Find where the given text appears and provide that cell's center as (X, Y) coordinate. 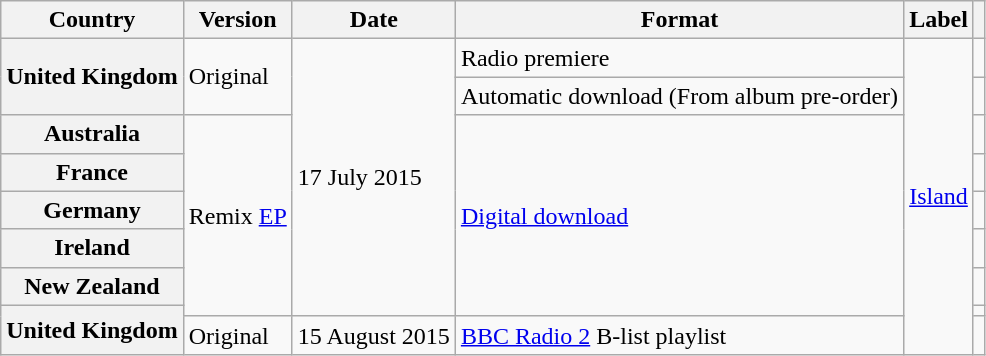
Label (939, 20)
New Zealand (92, 286)
Remix EP (238, 216)
Australia (92, 134)
Automatic download (From album pre-order) (679, 96)
Radio premiere (679, 58)
Digital download (679, 216)
Version (238, 20)
15 August 2015 (374, 335)
France (92, 172)
Country (92, 20)
17 July 2015 (374, 178)
Ireland (92, 248)
BBC Radio 2 B-list playlist (679, 335)
Island (939, 197)
Format (679, 20)
Germany (92, 210)
Date (374, 20)
